Pinpoint the cell where the given text exists, returning its [X, Y] midpoint coordinate. 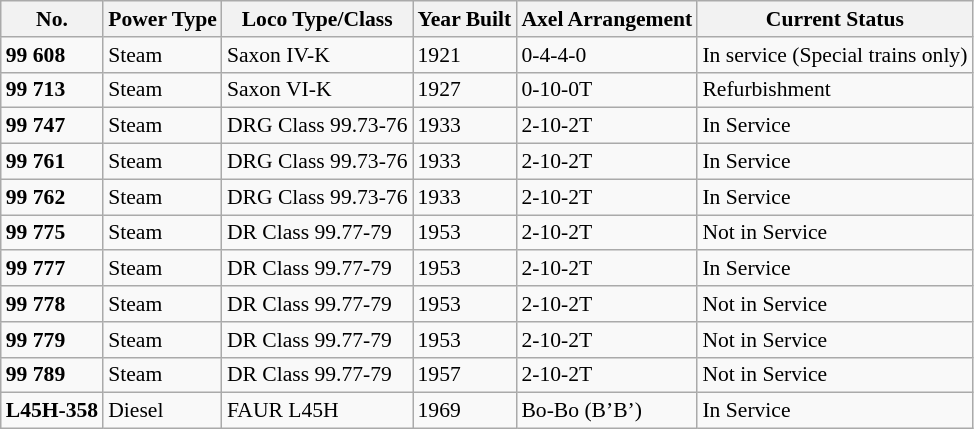
Power Type [162, 19]
Axel Arrangement [606, 19]
99 778 [52, 304]
0-4-4-0 [606, 55]
99 777 [52, 269]
Diesel [162, 411]
Current Status [834, 19]
99 779 [52, 340]
In service (Special trains only) [834, 55]
1969 [464, 411]
No. [52, 19]
99 608 [52, 55]
1957 [464, 375]
Refurbishment [834, 90]
99 762 [52, 197]
99 789 [52, 375]
Saxon VI-K [318, 90]
FAUR L45H [318, 411]
Loco Type/Class [318, 19]
99 761 [52, 162]
0-10-0T [606, 90]
Bo-Bo (B’B’) [606, 411]
Year Built [464, 19]
1927 [464, 90]
1921 [464, 55]
Saxon IV-K [318, 55]
L45H-358 [52, 411]
99 775 [52, 233]
99 713 [52, 90]
99 747 [52, 126]
